Return the [x, y] coordinate for the center point of the cell that contains the specified text.  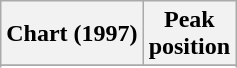
Peakposition [189, 34]
Chart (1997) [72, 34]
